Search for the cell housing the specified text and yield its (X, Y) center coordinate. 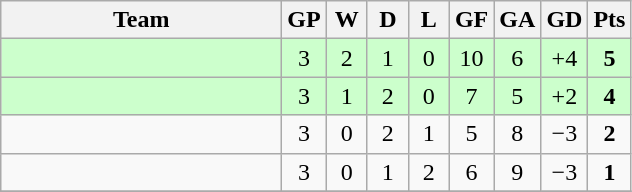
+4 (564, 58)
L (428, 20)
GA (518, 20)
9 (518, 172)
GF (471, 20)
D (388, 20)
7 (471, 96)
4 (610, 96)
GD (564, 20)
+2 (564, 96)
Pts (610, 20)
Team (142, 20)
8 (518, 134)
GP (304, 20)
W (346, 20)
10 (471, 58)
